For the text-containing cell, return its midpoint in [X, Y] coordinate format. 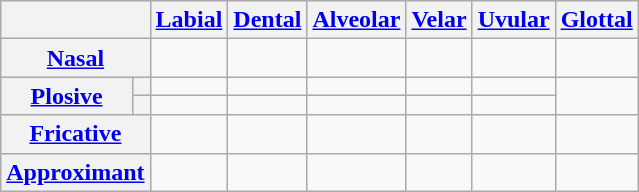
Dental [268, 20]
Velar [439, 20]
Uvular [514, 20]
Approximant [76, 172]
Plosive [67, 96]
Nasal [76, 58]
Alveolar [356, 20]
Fricative [76, 134]
Glottal [596, 20]
Labial [189, 20]
